From the cell containing the given text, extract its center point as (x, y) coordinate. 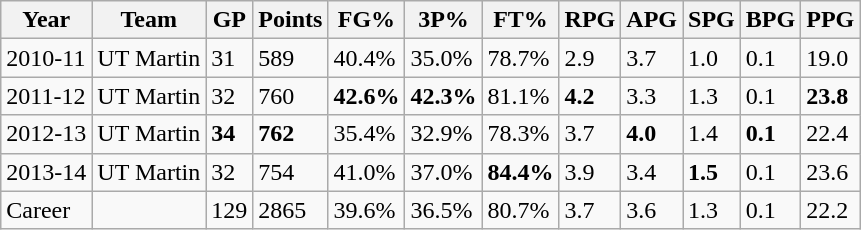
1.5 (712, 172)
84.4% (520, 172)
3P% (444, 20)
31 (230, 58)
FG% (366, 20)
BPG (770, 20)
2011-12 (46, 96)
35.4% (366, 134)
42.3% (444, 96)
40.4% (366, 58)
760 (290, 96)
22.4 (830, 134)
APG (652, 20)
35.0% (444, 58)
FT% (520, 20)
22.2 (830, 210)
1.4 (712, 134)
GP (230, 20)
129 (230, 210)
762 (290, 134)
2013-14 (46, 172)
3.6 (652, 210)
1.0 (712, 58)
19.0 (830, 58)
4.2 (590, 96)
RPG (590, 20)
4.0 (652, 134)
2.9 (590, 58)
32.9% (444, 134)
2010-11 (46, 58)
78.3% (520, 134)
41.0% (366, 172)
Points (290, 20)
37.0% (444, 172)
34 (230, 134)
PPG (830, 20)
36.5% (444, 210)
78.7% (520, 58)
3.4 (652, 172)
3.9 (590, 172)
39.6% (366, 210)
23.6 (830, 172)
2012-13 (46, 134)
42.6% (366, 96)
Year (46, 20)
3.3 (652, 96)
80.7% (520, 210)
2865 (290, 210)
Career (46, 210)
754 (290, 172)
23.8 (830, 96)
Team (149, 20)
589 (290, 58)
81.1% (520, 96)
SPG (712, 20)
